Return (X, Y) of the center of cell containing provided text 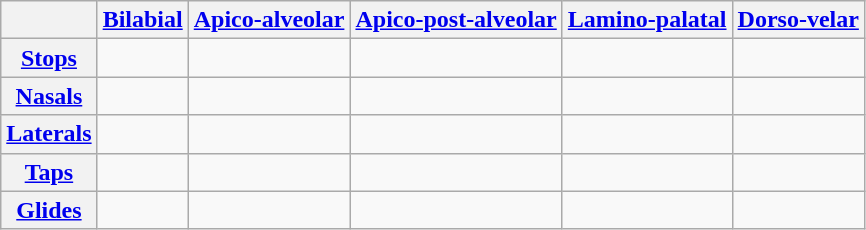
Stops (49, 58)
Lamino-palatal (647, 20)
Apico-post-alveolar (456, 20)
Dorso-velar (798, 20)
Bilabial (142, 20)
Glides (49, 210)
Nasals (49, 96)
Taps (49, 172)
Apico-alveolar (269, 20)
Laterals (49, 134)
